Detect which cell encompasses the target text, then output its (x, y) center coordinate. 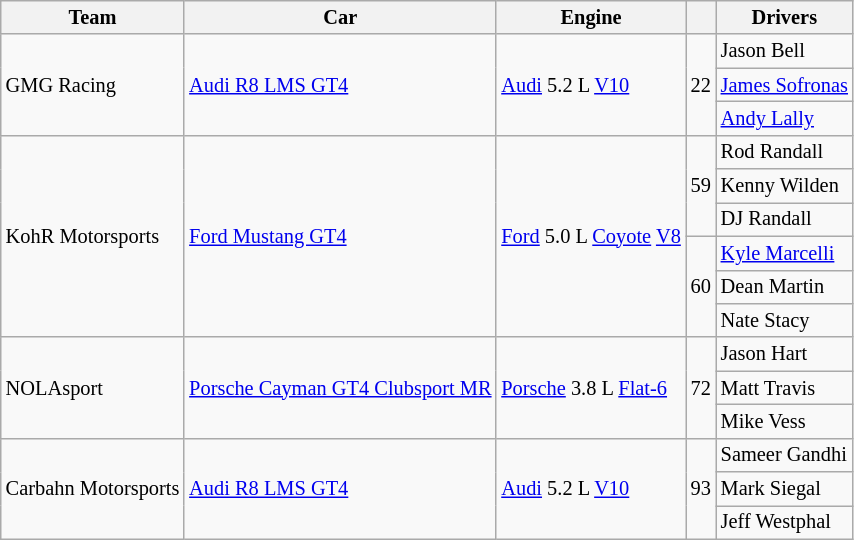
Mike Vess (784, 421)
72 (701, 388)
DJ Randall (784, 219)
Carbahn Motorsports (93, 488)
Porsche 3.8 L Flat-6 (590, 388)
James Sofronas (784, 85)
Jason Hart (784, 354)
Team (93, 17)
Ford 5.0 L Coyote V8 (590, 236)
Nate Stacy (784, 320)
22 (701, 84)
Sameer Gandhi (784, 455)
GMG Racing (93, 84)
Car (340, 17)
Andy Lally (784, 118)
Porsche Cayman GT4 Clubsport MR (340, 388)
NOLAsport (93, 388)
60 (701, 286)
59 (701, 186)
Ford Mustang GT4 (340, 236)
93 (701, 488)
Jeff Westphal (784, 522)
Dean Martin (784, 287)
Rod Randall (784, 152)
Drivers (784, 17)
Engine (590, 17)
Mark Siegal (784, 489)
KohR Motorsports (93, 236)
Kyle Marcelli (784, 253)
Matt Travis (784, 388)
Kenny Wilden (784, 186)
Jason Bell (784, 51)
